For the text-containing cell, return its midpoint in (X, Y) coordinate format. 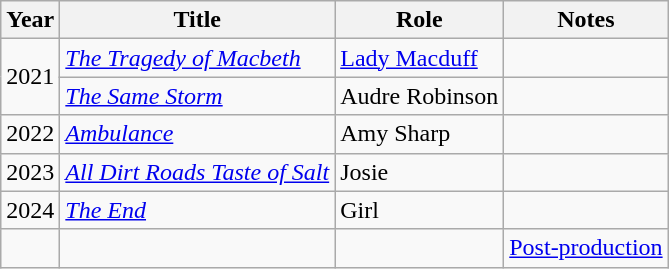
Audre Robinson (420, 96)
Josie (420, 172)
Notes (586, 20)
Year (30, 20)
Role (420, 20)
2021 (30, 77)
Ambulance (198, 134)
2024 (30, 210)
Lady Macduff (420, 58)
Girl (420, 210)
2023 (30, 172)
All Dirt Roads Taste of Salt (198, 172)
The Same Storm (198, 96)
The Tragedy of Macbeth (198, 58)
Title (198, 20)
Post-production (586, 248)
2022 (30, 134)
Amy Sharp (420, 134)
The End (198, 210)
